Return (X, Y) of the center of cell containing provided text 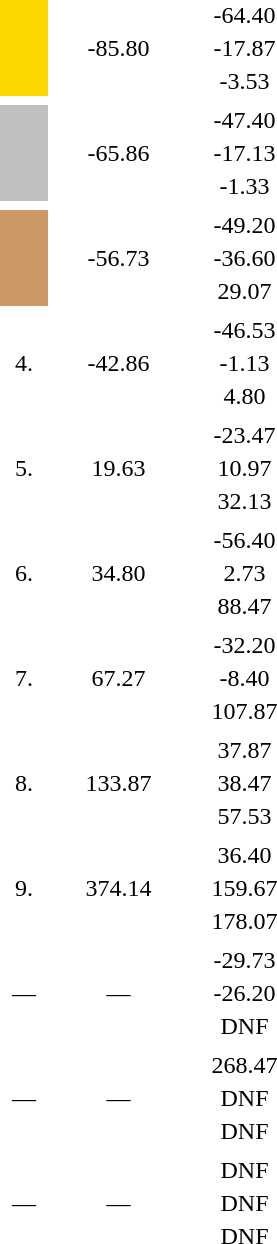
-42.86 (118, 363)
5. (24, 468)
6. (24, 573)
7. (24, 678)
34.80 (118, 573)
133.87 (118, 783)
9. (24, 888)
19.63 (118, 468)
374.14 (118, 888)
-85.80 (118, 48)
-65.86 (118, 153)
8. (24, 783)
-56.73 (118, 258)
4. (24, 363)
67.27 (118, 678)
